Provide the [X, Y] coordinate of the cell's center where the given text is located.  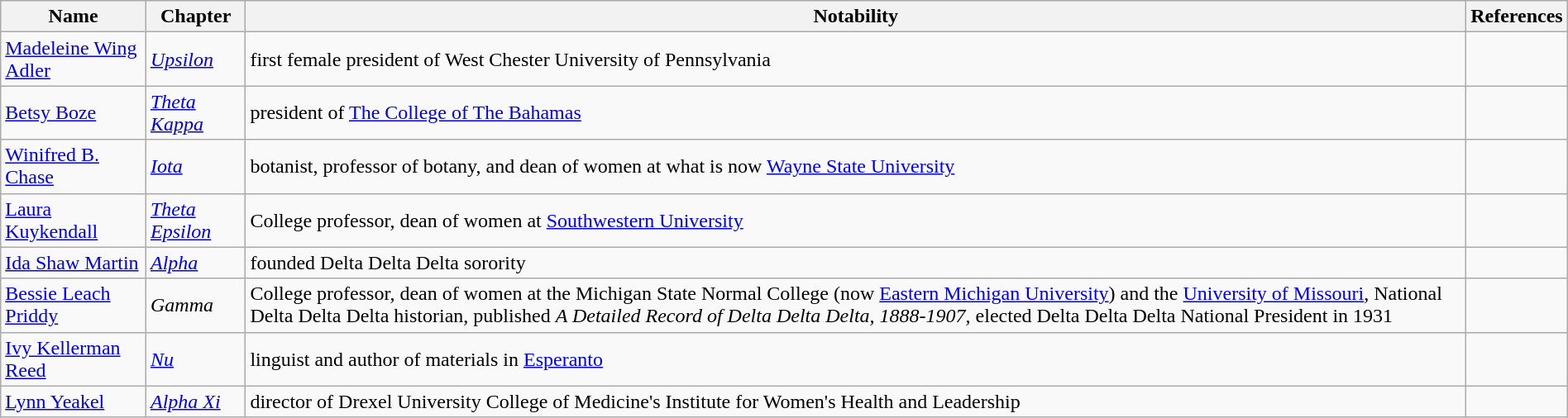
References [1517, 17]
Betsy Boze [74, 112]
Madeleine Wing Adler [74, 59]
president of The College of The Bahamas [856, 112]
Nu [195, 359]
Winifred B. Chase [74, 167]
Bessie Leach Priddy [74, 306]
botanist, professor of botany, and dean of women at what is now Wayne State University [856, 167]
Alpha Xi [195, 401]
Gamma [195, 306]
Theta Kappa [195, 112]
Chapter [195, 17]
linguist and author of materials in Esperanto [856, 359]
first female president of West Chester University of Pennsylvania [856, 59]
director of Drexel University College of Medicine's Institute for Women's Health and Leadership [856, 401]
Name [74, 17]
Notability [856, 17]
Alpha [195, 263]
founded Delta Delta Delta sorority [856, 263]
Ivy Kellerman Reed [74, 359]
Iota [195, 167]
Theta Epsilon [195, 220]
College professor, dean of women at Southwestern University [856, 220]
Laura Kuykendall [74, 220]
Lynn Yeakel [74, 401]
Ida Shaw Martin [74, 263]
Upsilon [195, 59]
